Return (X, Y) of the center of cell containing provided text 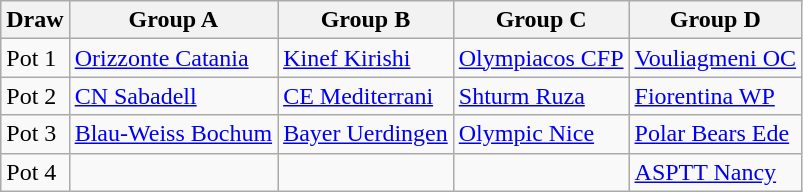
Pot 2 (35, 96)
Pot 4 (35, 172)
Pot 1 (35, 58)
Orizzonte Catania (173, 58)
Group C (541, 20)
Blau-Weiss Bochum (173, 134)
Kinef Kirishi (366, 58)
Fiorentina WP (716, 96)
Shturm Ruza (541, 96)
CN Sabadell (173, 96)
Draw (35, 20)
Polar Bears Ede (716, 134)
Olympic Nice (541, 134)
Vouliagmeni OC (716, 58)
Pot 3 (35, 134)
Bayer Uerdingen (366, 134)
Group A (173, 20)
ASPTT Nancy (716, 172)
CE Mediterrani (366, 96)
Olympiacos CFP (541, 58)
Group D (716, 20)
Group B (366, 20)
